Identify which cell holds the provided text, then report its (X, Y) central coordinate. 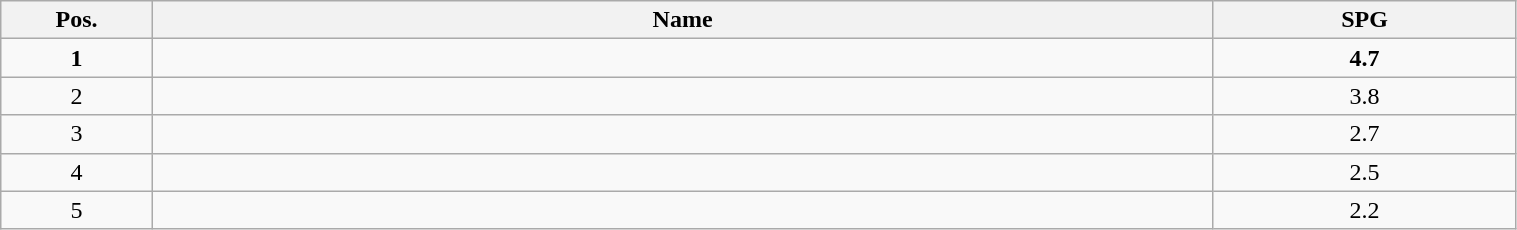
4 (77, 172)
2.2 (1364, 210)
3 (77, 134)
Name (682, 20)
SPG (1364, 20)
5 (77, 210)
4.7 (1364, 58)
2.5 (1364, 172)
3.8 (1364, 96)
1 (77, 58)
2.7 (1364, 134)
2 (77, 96)
Pos. (77, 20)
